Return the (X, Y) coordinate for the center point of the cell that contains the specified text.  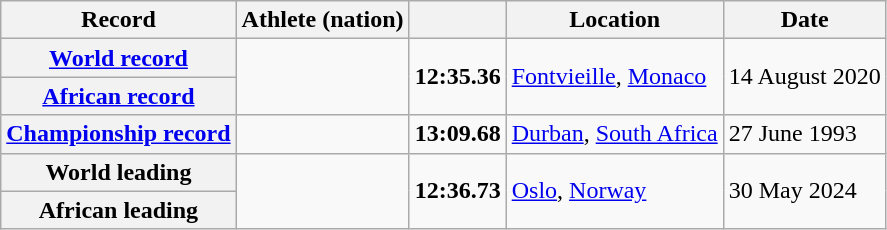
12:35.36 (458, 77)
Oslo, Norway (614, 191)
12:36.73 (458, 191)
27 June 1993 (804, 134)
Date (804, 20)
World leading (118, 172)
13:09.68 (458, 134)
Athlete (nation) (322, 20)
World record (118, 58)
14 August 2020 (804, 77)
Durban, South Africa (614, 134)
30 May 2024 (804, 191)
Record (118, 20)
Location (614, 20)
African leading (118, 210)
Fontvieille, Monaco (614, 77)
Championship record (118, 134)
African record (118, 96)
